Find where the given text appears and provide that cell's center as (x, y) coordinate. 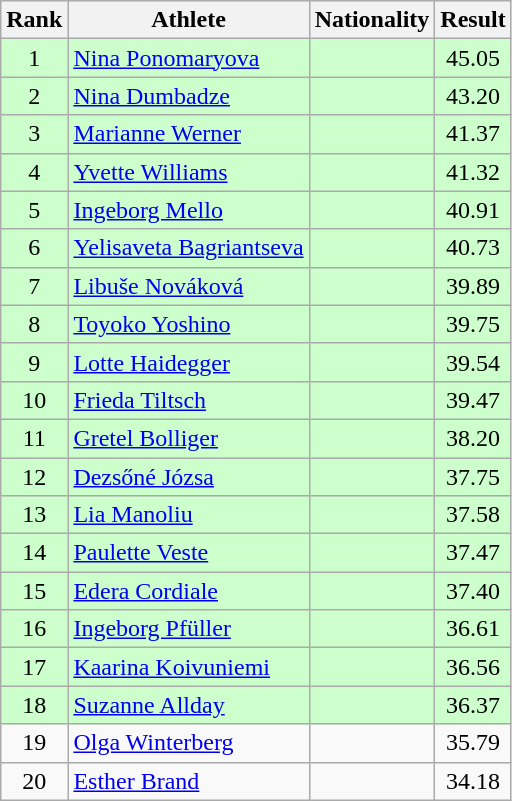
Rank (34, 20)
7 (34, 286)
Olga Winterberg (188, 743)
3 (34, 134)
36.37 (473, 705)
Esther Brand (188, 781)
40.73 (473, 248)
36.61 (473, 629)
34.18 (473, 781)
6 (34, 248)
38.20 (473, 438)
Nina Dumbadze (188, 96)
9 (34, 362)
41.37 (473, 134)
Athlete (188, 20)
16 (34, 629)
Ingeborg Mello (188, 210)
Paulette Veste (188, 553)
Yvette Williams (188, 172)
13 (34, 515)
Libuše Nováková (188, 286)
39.54 (473, 362)
12 (34, 477)
18 (34, 705)
4 (34, 172)
39.89 (473, 286)
41.32 (473, 172)
45.05 (473, 58)
35.79 (473, 743)
Dezsőné Józsa (188, 477)
37.40 (473, 591)
Toyoko Yoshino (188, 324)
17 (34, 667)
36.56 (473, 667)
14 (34, 553)
Lotte Haidegger (188, 362)
Frieda Tiltsch (188, 400)
37.58 (473, 515)
Nationality (372, 20)
5 (34, 210)
Kaarina Koivuniemi (188, 667)
Result (473, 20)
37.47 (473, 553)
40.91 (473, 210)
10 (34, 400)
8 (34, 324)
1 (34, 58)
Nina Ponomaryova (188, 58)
Yelisaveta Bagriantseva (188, 248)
15 (34, 591)
39.75 (473, 324)
Edera Cordiale (188, 591)
2 (34, 96)
37.75 (473, 477)
Marianne Werner (188, 134)
Suzanne Allday (188, 705)
20 (34, 781)
Gretel Bolliger (188, 438)
11 (34, 438)
19 (34, 743)
43.20 (473, 96)
39.47 (473, 400)
Lia Manoliu (188, 515)
Ingeborg Pfüller (188, 629)
